Locate the cell with the specified text and output its [x, y] center coordinate. 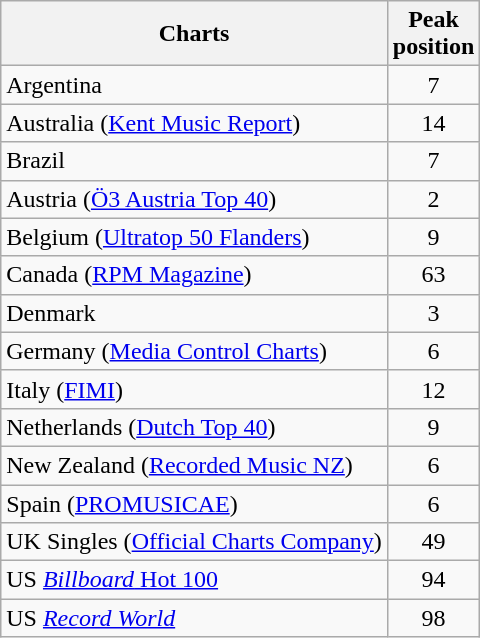
Austria (Ö3 Austria Top 40) [194, 199]
Denmark [194, 313]
New Zealand (Recorded Music NZ) [194, 465]
Peakposition [433, 34]
14 [433, 123]
UK Singles (Official Charts Company) [194, 542]
Charts [194, 34]
Germany (Media Control Charts) [194, 351]
Brazil [194, 161]
Canada (RPM Magazine) [194, 275]
Spain (PROMUSICAE) [194, 503]
98 [433, 618]
US Billboard Hot 100 [194, 580]
63 [433, 275]
Italy (FIMI) [194, 389]
Argentina [194, 85]
12 [433, 389]
US Record World [194, 618]
Belgium (Ultratop 50 Flanders) [194, 237]
49 [433, 542]
94 [433, 580]
3 [433, 313]
2 [433, 199]
Netherlands (Dutch Top 40) [194, 427]
Australia (Kent Music Report) [194, 123]
